Return the (X, Y) coordinate for the center point of the cell that contains the specified text.  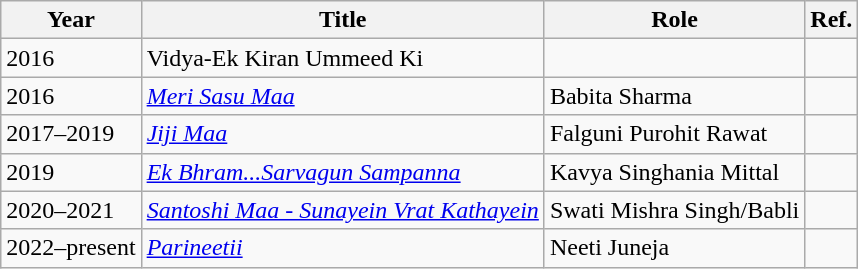
Neeti Juneja (674, 248)
Parineetii (342, 248)
2020–2021 (71, 210)
2019 (71, 172)
Year (71, 20)
Vidya-Ek Kiran Ummeed Ki (342, 58)
Jiji Maa (342, 134)
Kavya Singhania Mittal (674, 172)
Ref. (832, 20)
2022–present (71, 248)
Role (674, 20)
Swati Mishra Singh/Babli (674, 210)
Meri Sasu Maa (342, 96)
Ek Bhram...Sarvagun Sampanna (342, 172)
Title (342, 20)
Falguni Purohit Rawat (674, 134)
Babita Sharma (674, 96)
Santoshi Maa - Sunayein Vrat Kathayein (342, 210)
2017–2019 (71, 134)
